Find where the given text appears and provide that cell's center as (x, y) coordinate. 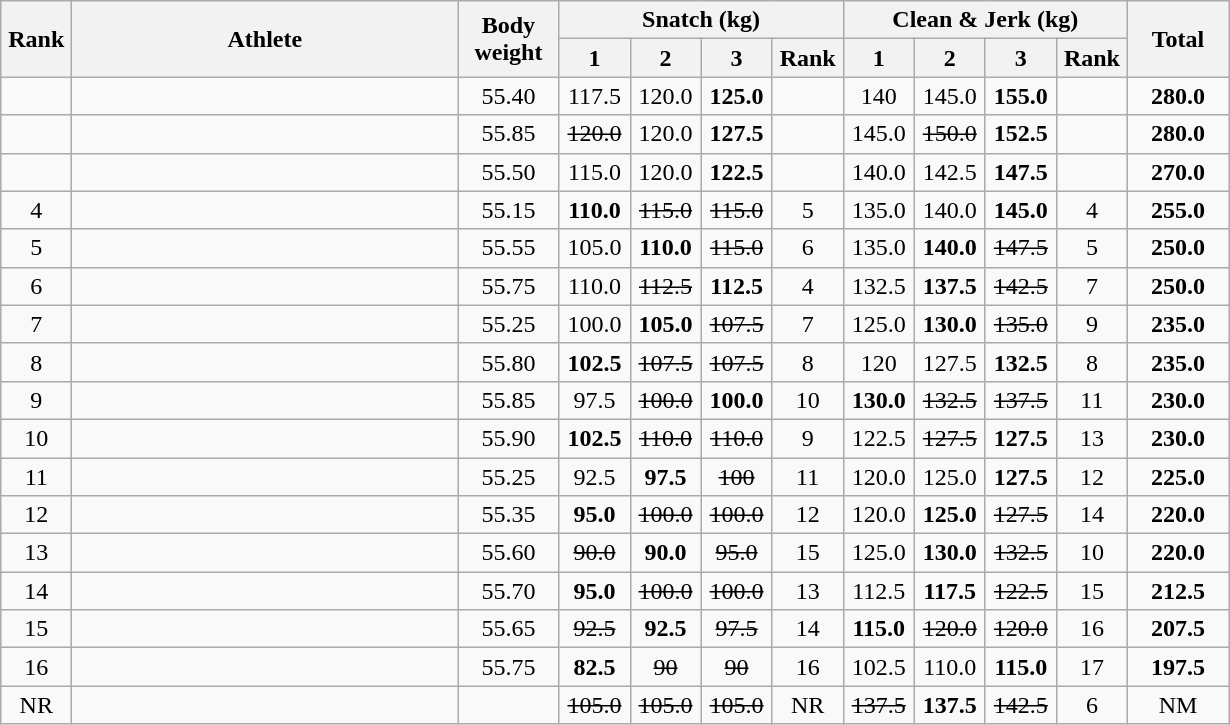
Total (1178, 39)
55.90 (508, 438)
55.55 (508, 248)
207.5 (1178, 629)
Body weight (508, 39)
55.60 (508, 553)
55.40 (508, 96)
55.65 (508, 629)
155.0 (1020, 96)
55.15 (508, 210)
270.0 (1178, 172)
55.50 (508, 172)
Snatch (kg) (701, 20)
55.35 (508, 515)
140 (878, 96)
Athlete (265, 39)
100 (736, 477)
17 (1092, 667)
225.0 (1178, 477)
82.5 (594, 667)
255.0 (1178, 210)
120 (878, 362)
152.5 (1020, 134)
212.5 (1178, 591)
NM (1178, 705)
55.70 (508, 591)
150.0 (950, 134)
Clean & Jerk (kg) (985, 20)
55.80 (508, 362)
197.5 (1178, 667)
